Search for the cell housing the specified text and yield its (X, Y) center coordinate. 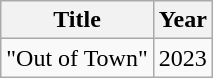
2023 (182, 58)
"Out of Town" (78, 58)
Title (78, 20)
Year (182, 20)
